Determine the (X, Y) coordinate at the center of the cell enclosing the given text.  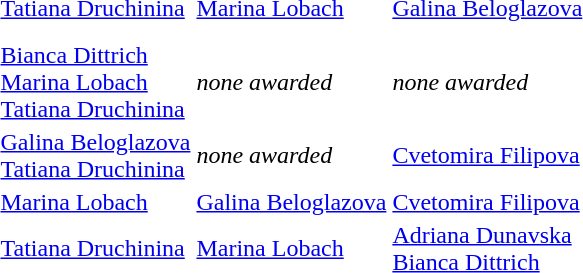
Galina Beloglazova (292, 202)
